Return (x, y) of the center of cell containing provided text 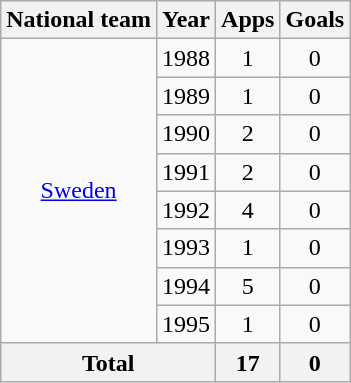
Year (186, 20)
5 (248, 286)
1990 (186, 134)
1989 (186, 96)
National team (79, 20)
1994 (186, 286)
Goals (315, 20)
Sweden (79, 191)
Apps (248, 20)
1991 (186, 172)
1988 (186, 58)
1993 (186, 248)
1992 (186, 210)
Total (108, 362)
4 (248, 210)
17 (248, 362)
1995 (186, 324)
